Capture the cell that displays the provided text and extract its (X, Y) central coordinate. 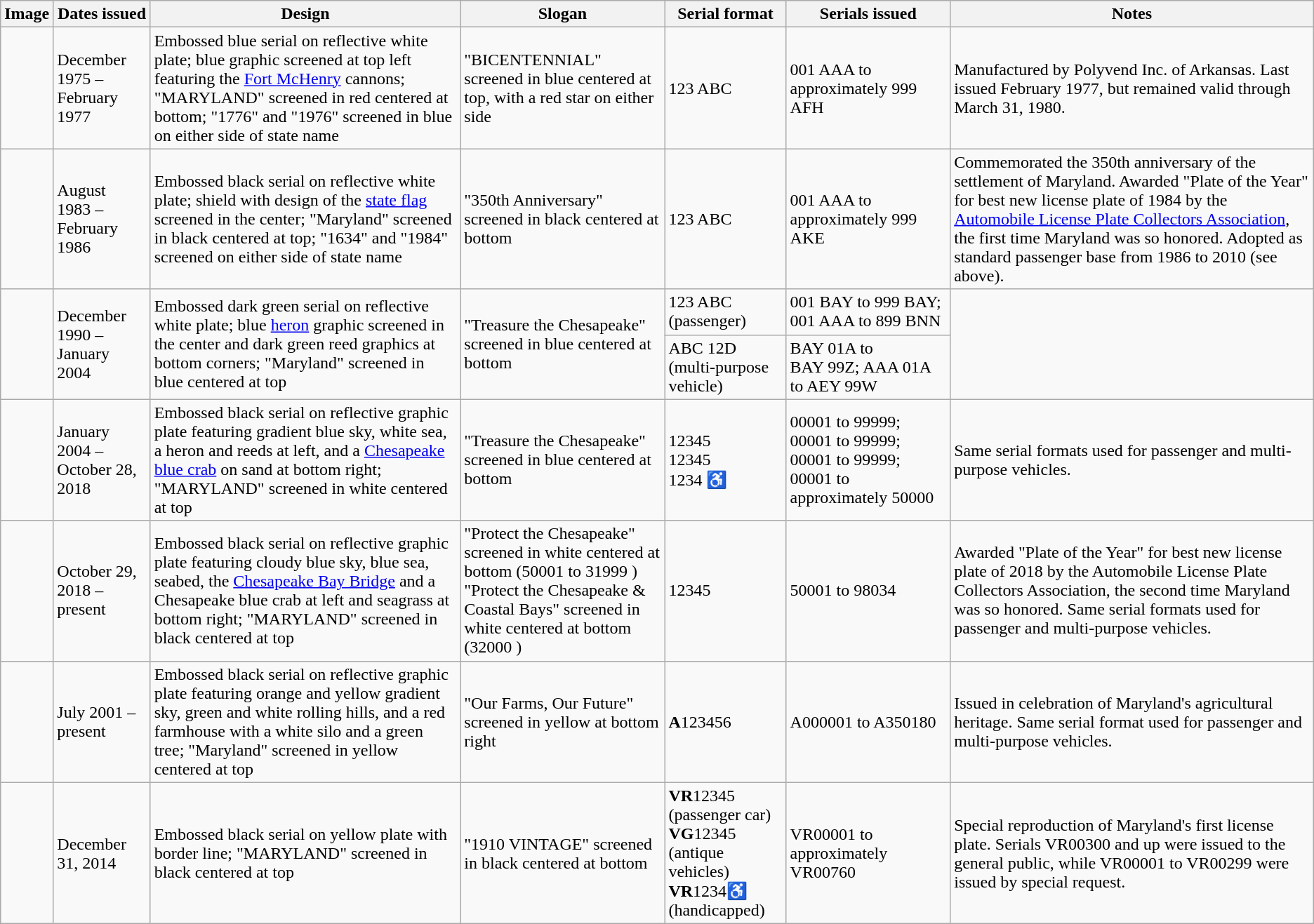
"Our Farms, Our Future" screened in yellow at bottom right (563, 721)
ABC 12D (multi-purpose vehicle) (726, 367)
Serials issued (868, 14)
Slogan (563, 14)
January 2004 – October 28, 2018 (102, 460)
123 ABC (passenger) (726, 312)
Issued in celebration of Maryland's agricultural heritage. Same serial format used for passenger and multi-purpose vehicles. (1132, 721)
August 1983 – February 1986 (102, 219)
October 29, 2018 – present (102, 591)
Design (305, 14)
Dates issued (102, 14)
December 1975 – February 1977 (102, 88)
A000001 to A350180 (868, 721)
12345 (726, 591)
Image (27, 14)
001 AAA to approximately 999 AFH (868, 88)
"1910 VINTAGE" screened in black centered at bottom (563, 853)
Embossed black serial on yellow plate with border line; "MARYLAND" screened in black centered at top (305, 853)
50001 to 98034 (868, 591)
December 1990 – January 2004 (102, 344)
Same serial formats used for passenger and multi-purpose vehicles. (1132, 460)
Serial format (726, 14)
BAY 01A to BAY 99Z; AAA 01A to AEY 99W (868, 367)
Notes (1132, 14)
A123456 (726, 721)
December 31, 2014 (102, 853)
VR00001 to approximately VR00760 (868, 853)
"350th Anniversary" screened in black centered at bottom (563, 219)
12345123451234 ♿ (726, 460)
00001 to 99999; 00001 to 99999; 00001 to 99999; 00001 to approximately 50000 (868, 460)
July 2001 – present (102, 721)
Manufactured by Polyvend Inc. of Arkansas. Last issued February 1977, but remained valid through March 31, 1980. (1132, 88)
"BICENTENNIAL" screened in blue centered at top, with a red star on either side (563, 88)
VR12345 (passenger car)VG12345 (antique vehicles)VR1234♿ (handicapped) (726, 853)
001 BAY to 999 BAY; 001 AAA to 899 BNN (868, 312)
001 AAA to approximately 999 AKE (868, 219)
